Scan for the cell matching the given text and deliver its [X, Y] coordinate at center. 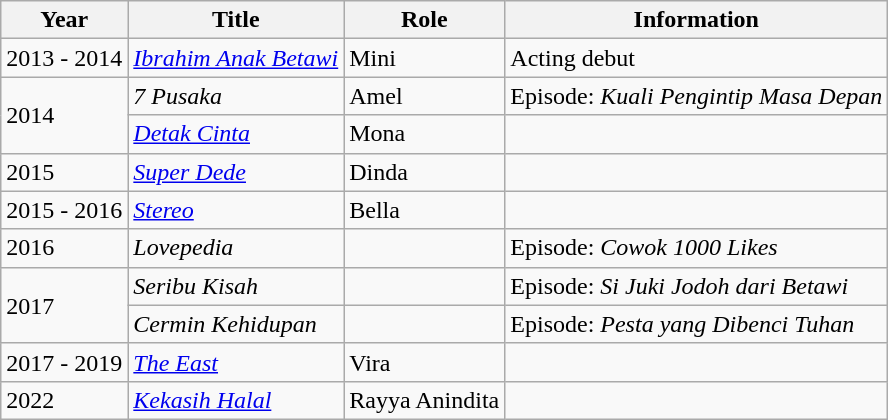
Vira [424, 362]
2017 [64, 305]
Role [424, 20]
Mini [424, 58]
2016 [64, 248]
Episode: Pesta yang Dibenci Tuhan [696, 324]
Lovepedia [236, 248]
Detak Cinta [236, 134]
Amel [424, 96]
Mona [424, 134]
Episode: Cowok 1000 Likes [696, 248]
Cermin Kehidupan [236, 324]
2022 [64, 400]
Title [236, 20]
Bella [424, 210]
Acting debut [696, 58]
Super Dede [236, 172]
Rayya Anindita [424, 400]
Stereo [236, 210]
Kekasih Halal [236, 400]
7 Pusaka [236, 96]
2013 - 2014 [64, 58]
2014 [64, 115]
2017 - 2019 [64, 362]
Episode: Si Juki Jodoh dari Betawi [696, 286]
The East [236, 362]
Ibrahim Anak Betawi [236, 58]
Information [696, 20]
2015 - 2016 [64, 210]
2015 [64, 172]
Year [64, 20]
Dinda [424, 172]
Seribu Kisah [236, 286]
Episode: Kuali Pengintip Masa Depan [696, 96]
